Search for the cell housing the specified text and yield its [X, Y] center coordinate. 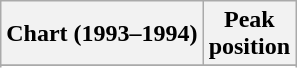
Peakposition [249, 34]
Chart (1993–1994) [102, 34]
